From the cell containing the given text, extract its center point as (x, y) coordinate. 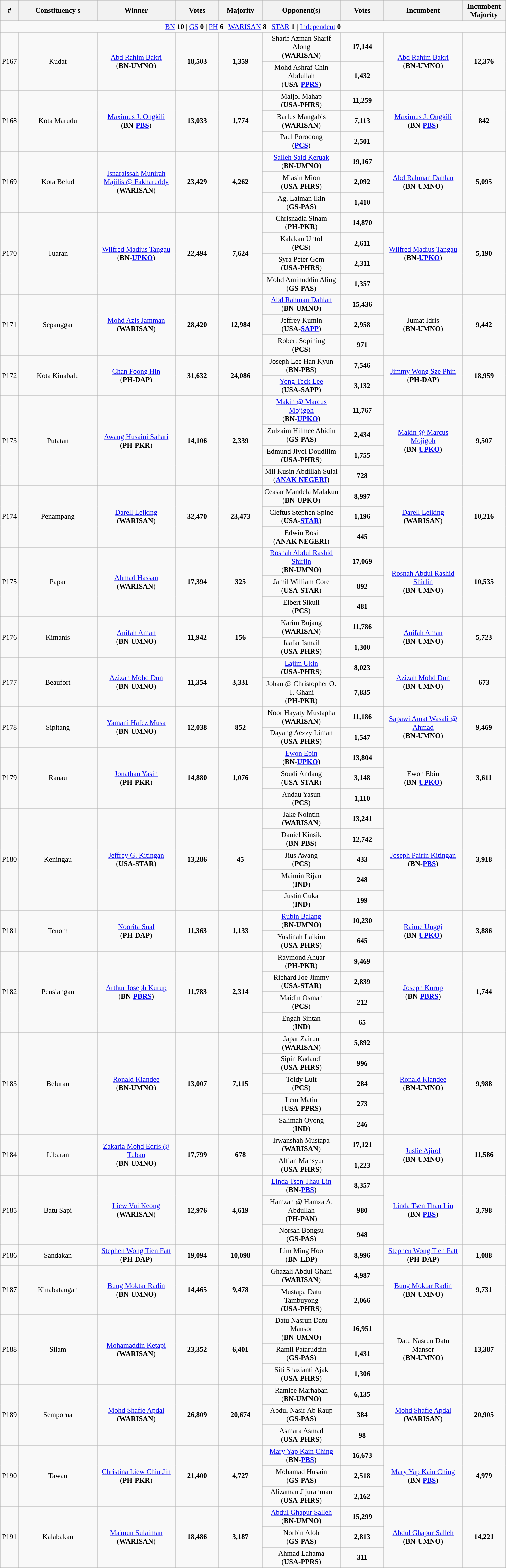
Sepanggar (58, 325)
7,835 (362, 693)
22,494 (197, 253)
3,148 (362, 778)
9,478 (240, 1290)
Raymond Ahuar (PH-PKR) (301, 961)
1,306 (362, 1374)
11,767 (362, 411)
Robert Sopining (PCS) (301, 345)
Christina Liew Chin Jin (PH-PKR) (136, 1476)
Kalakau Untol (PCS) (301, 243)
1,432 (362, 76)
11,186 (362, 717)
Chrisnadia Sinam (PH-PKR) (301, 223)
Richard Joe Jimmy (USA-STAR) (301, 982)
Johan @ Christopher O. T. Ghani (PH-PKR) (301, 693)
23,352 (197, 1349)
13,804 (362, 758)
2,339 (240, 441)
P181 (9, 931)
Jamil William Core (USA-STAR) (301, 586)
Sipin Kadandi (USA-PHRS) (301, 1063)
17,394 (197, 582)
Beluran (58, 1084)
2,501 (362, 141)
P187 (9, 1290)
BN 10 | GS 0 | PH 6 | WARISAN 8 | STAR 1 | Independent 0 (253, 27)
P173 (9, 441)
17,121 (362, 1145)
14,221 (484, 1537)
11,783 (197, 992)
Sipitang (58, 727)
11,363 (197, 931)
7,115 (240, 1084)
Penampang (58, 517)
Salimah Oyong (IND) (301, 1125)
1,755 (362, 455)
31,632 (197, 376)
Rubin Balang (BN-UMNO) (301, 921)
Kalabakan (58, 1537)
Incumbent (423, 11)
23,429 (197, 182)
17,144 (362, 47)
P174 (9, 517)
P183 (9, 1084)
Zulzaim Hilmee Abidin (GS-PAS) (301, 435)
Justin Guka (IND) (301, 900)
Kimanis (58, 637)
Sharif Azman Sharif Along (WARISAN) (301, 47)
P182 (9, 992)
Putatan (58, 441)
98 (362, 1435)
1,110 (362, 799)
P175 (9, 582)
7,624 (240, 253)
852 (240, 727)
14,465 (197, 1290)
1,076 (240, 778)
19,167 (362, 162)
3,798 (484, 1210)
2,434 (362, 435)
Alizaman Jijurahman (USA-PHRS) (301, 1496)
12,976 (197, 1210)
Lajim Ukin (USA-PHRS) (301, 668)
Chan Foong Hin (PH-DAP) (136, 376)
Norbin Aloh (GS-PAS) (301, 1537)
728 (362, 476)
445 (362, 537)
Kota Marudu (58, 121)
2,611 (362, 243)
Ahmad Hassan (WARISAN) (136, 582)
P185 (9, 1210)
842 (484, 121)
14,106 (197, 441)
P188 (9, 1349)
18,959 (484, 376)
20,674 (240, 1415)
156 (240, 637)
Arthur Joseph Kurup (BN-PBRS) (136, 992)
10,535 (484, 582)
Jumat Idris (BN-UMNO) (423, 325)
Yamani Hafez Musa (BN-UMNO) (136, 727)
4,262 (240, 182)
Maidin Osman (PCS) (301, 1002)
Jake Nointin (WARISAN) (301, 819)
1,196 (362, 517)
8,023 (362, 668)
Mohd Aminuddin Aling (GS-PAS) (301, 284)
Norsah Bongsu (GS-PAS) (301, 1235)
Noor Hayaty Mustapha (WARISAN) (301, 717)
13,387 (484, 1349)
Winner (136, 11)
Beaufort (58, 682)
Alfian Mansyur (USA-PHRS) (301, 1165)
Edwin Bosi (ANAK NEGERI) (301, 537)
Joseph Pairin Kitingan (BN-PBS) (423, 860)
13,241 (362, 819)
Yuslinah Laikim (USA-PHRS) (301, 941)
Engah Sintan (IND) (301, 1023)
Barlus Mangabis (WARISAN) (301, 121)
10,230 (362, 921)
1,547 (362, 737)
23,473 (240, 517)
Toidy Luit (PCS) (301, 1084)
5,095 (484, 182)
325 (240, 582)
Joseph Lee Han Kyun (BN-PBS) (301, 365)
481 (362, 607)
Juslie Ajirol (BN-UMNO) (423, 1155)
Mil Kusin Abdillah Sulai (ANAK NEGERI) (301, 476)
P180 (9, 860)
9,442 (484, 325)
P169 (9, 182)
Hamzah @ Hamza A. Abdullah (PH-PAN) (301, 1210)
4,727 (240, 1476)
14,870 (362, 223)
7,113 (362, 121)
Ahmad Lahama (USA-PPRS) (301, 1557)
Opponent(s) (301, 11)
Cleftus Stephen Spine (USA-STAR) (301, 517)
P171 (9, 325)
246 (362, 1125)
Mohamad Husain (GS-PAS) (301, 1476)
8,996 (362, 1255)
199 (362, 900)
Soudi Andang (USA-STAR) (301, 778)
Ceasar Mandela Malakun (BN-UPKO) (301, 496)
5,892 (362, 1043)
P177 (9, 682)
14,880 (197, 778)
5,723 (484, 637)
Ag. Laiman Ikin (GS-PAS) (301, 203)
Andau Yasun (PCS) (301, 799)
948 (362, 1235)
Incumbent Majority (484, 11)
Pensiangan (58, 992)
311 (362, 1557)
2,311 (362, 263)
13,033 (197, 121)
Japar Zairun (WARISAN) (301, 1043)
32,470 (197, 517)
Isnaraissah Munirah Majilis @ Fakharuddy (WARISAN) (136, 182)
1,410 (362, 203)
11,586 (484, 1155)
12,984 (240, 325)
Kudat (58, 61)
Silam (58, 1349)
Kinabatangan (58, 1290)
Asmara Asmad (USA-PHRS) (301, 1435)
2,813 (362, 1537)
Syra Peter Gom (USA-PHRS) (301, 263)
673 (484, 682)
10,098 (240, 1255)
892 (362, 586)
Karim Bujang (WARISAN) (301, 627)
1,431 (362, 1354)
Ramli Pataruddin (GS-PAS) (301, 1354)
P178 (9, 727)
8,357 (362, 1185)
Joseph Kurup (BN-PBRS) (423, 992)
Jaafar Ismail (USA-PHRS) (301, 647)
Miasin Mion (USA-PHRS) (301, 182)
20,905 (484, 1415)
Libaran (58, 1155)
3,918 (484, 860)
Ranau (58, 778)
Sandakan (58, 1255)
Siti Shazianti Ajak (USA-PHRS) (301, 1374)
24,086 (240, 376)
1,359 (240, 61)
15,299 (362, 1517)
2,518 (362, 1476)
4,979 (484, 1476)
21,400 (197, 1476)
Sapawi Amat Wasali @ Ahmad (BN-UMNO) (423, 727)
Mohamaddin Ketapi (WARISAN) (136, 1349)
2,066 (362, 1300)
P186 (9, 1255)
1,774 (240, 121)
P189 (9, 1415)
1,088 (484, 1255)
212 (362, 1002)
12,376 (484, 61)
P184 (9, 1155)
Raime Unggi (BN-UPKO) (423, 931)
Abdul Nasir Ab Raup (GS-PAS) (301, 1415)
Ghazali Abdul Ghani (WARISAN) (301, 1275)
Tawau (58, 1476)
2,092 (362, 182)
5,190 (484, 253)
1,744 (484, 992)
Lim Ming Hoo (BN-LDP) (301, 1255)
273 (362, 1104)
2,314 (240, 992)
P191 (9, 1537)
384 (362, 1415)
Noorita Sual (PH-DAP) (136, 931)
2,958 (362, 325)
9,507 (484, 441)
Jius Awang (PCS) (301, 859)
1,357 (362, 284)
P168 (9, 121)
19,094 (197, 1255)
18,503 (197, 61)
# (9, 11)
17,799 (197, 1155)
Maijol Mahap (USA-PHRS) (301, 101)
18,486 (197, 1537)
1,223 (362, 1165)
P167 (9, 61)
P176 (9, 637)
6,135 (362, 1395)
Jimmy Wong Sze Phin (PH-DAP) (423, 376)
3,187 (240, 1537)
28,420 (197, 325)
Jonathan Yasin (PH-PKR) (136, 778)
Kota Kinabalu (58, 376)
P190 (9, 1476)
15,436 (362, 304)
Tuaran (58, 253)
Semporna (58, 1415)
Mohd Azis Jamman (WARISAN) (136, 325)
9,988 (484, 1084)
11,786 (362, 627)
980 (362, 1210)
4,619 (240, 1210)
10,216 (484, 517)
65 (362, 1023)
Jeffrey G. Kitingan (USA-STAR) (136, 860)
6,401 (240, 1349)
678 (240, 1155)
Liew Vui Keong (WARISAN) (136, 1210)
Irwanshah Mustapa (WARISAN) (301, 1145)
Papar (58, 582)
Maimin Rijan (IND) (301, 880)
Constituency s (58, 11)
Majority (240, 11)
Keningau (58, 860)
Daniel Kinsik (BN-PBS) (301, 839)
16,951 (362, 1329)
13,286 (197, 860)
Ramlee Marhaban (BN-UMNO) (301, 1395)
3,886 (484, 931)
Awang Husaini Sahari (PH-PKR) (136, 441)
Mohd Ashraf Chin Abdullah (USA-PPRS) (301, 76)
Mustapa Datu Tambuyong (USA-PHRS) (301, 1300)
Batu Sapi (58, 1210)
3,611 (484, 778)
Ma'mun Sulaiman (WARISAN) (136, 1537)
11,354 (197, 682)
Zakaria Mohd Edris @ Tubau (BN-UMNO) (136, 1155)
8,997 (362, 496)
1,133 (240, 931)
P170 (9, 253)
16,673 (362, 1455)
12,742 (362, 839)
4,987 (362, 1275)
45 (240, 860)
3,331 (240, 682)
17,069 (362, 561)
2,162 (362, 1496)
Lem Matin (USA-PPRS) (301, 1104)
7,546 (362, 365)
13,007 (197, 1084)
Tenom (58, 931)
3,132 (362, 386)
1,300 (362, 647)
P179 (9, 778)
971 (362, 345)
Kota Belud (58, 182)
433 (362, 859)
248 (362, 880)
11,942 (197, 637)
11,259 (362, 101)
284 (362, 1084)
Edmund Jivol Doudilim (USA-PHRS) (301, 455)
Elbert Sikuil (PCS) (301, 607)
645 (362, 941)
9,731 (484, 1290)
P172 (9, 376)
12,038 (197, 727)
2,839 (362, 982)
Dayang Aezzy Liman (USA-PHRS) (301, 737)
Salleh Said Keruak (BN-UMNO) (301, 162)
Yong Teck Lee (USA-SAPP) (301, 386)
26,809 (197, 1415)
996 (362, 1063)
Jeffrey Kumin (USA-SAPP) (301, 325)
Paul Porodong (PCS) (301, 141)
